Return (X, Y) of the center of cell containing provided text 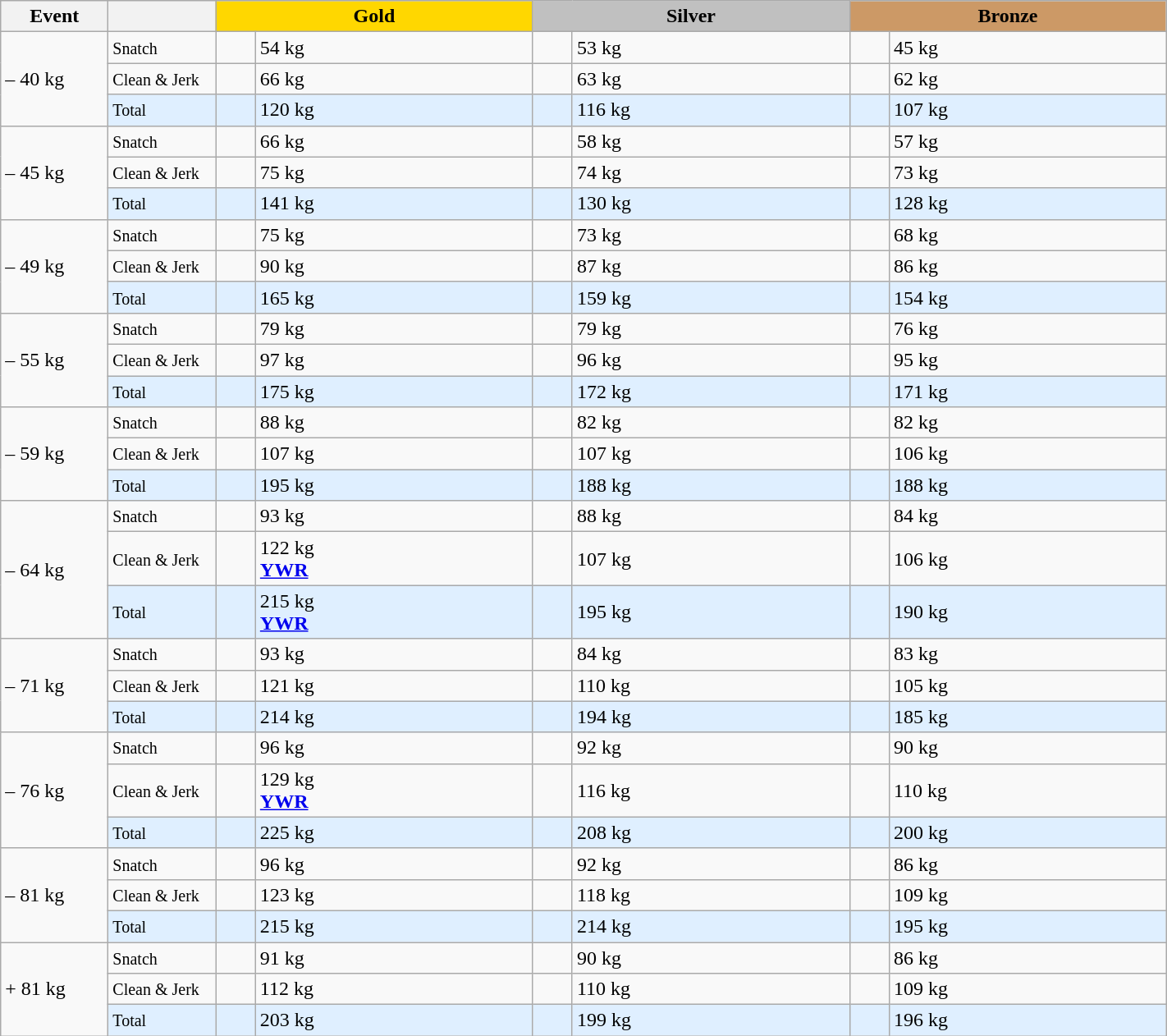
74 kg (711, 172)
175 kg (394, 392)
63 kg (711, 79)
58 kg (711, 141)
57 kg (1027, 141)
– 71 kg (54, 685)
– 81 kg (54, 895)
105 kg (1027, 685)
Gold (374, 16)
+ 81 kg (54, 989)
54 kg (394, 48)
141 kg (394, 204)
165 kg (394, 297)
194 kg (711, 717)
130 kg (711, 204)
159 kg (711, 297)
97 kg (394, 360)
Silver (691, 16)
53 kg (711, 48)
215 kgYWR (394, 612)
62 kg (1027, 79)
200 kg (1027, 832)
45 kg (1027, 48)
154 kg (1027, 297)
Bronze (1008, 16)
171 kg (1027, 392)
128 kg (1027, 204)
123 kg (394, 895)
– 59 kg (54, 454)
190 kg (1027, 612)
118 kg (711, 895)
– 40 kg (54, 79)
68 kg (1027, 235)
Event (54, 16)
215 kg (394, 926)
185 kg (1027, 717)
95 kg (1027, 360)
– 49 kg (54, 266)
208 kg (711, 832)
196 kg (1027, 1020)
91 kg (394, 958)
76 kg (1027, 328)
120 kg (394, 110)
– 45 kg (54, 172)
– 64 kg (54, 570)
112 kg (394, 989)
203 kg (394, 1020)
199 kg (711, 1020)
– 76 kg (54, 790)
83 kg (1027, 654)
129 kgYWR (394, 790)
225 kg (394, 832)
122 kgYWR (394, 558)
87 kg (711, 266)
172 kg (711, 392)
– 55 kg (54, 360)
121 kg (394, 685)
